Pinpoint the cell where the given text exists, returning its [X, Y] midpoint coordinate. 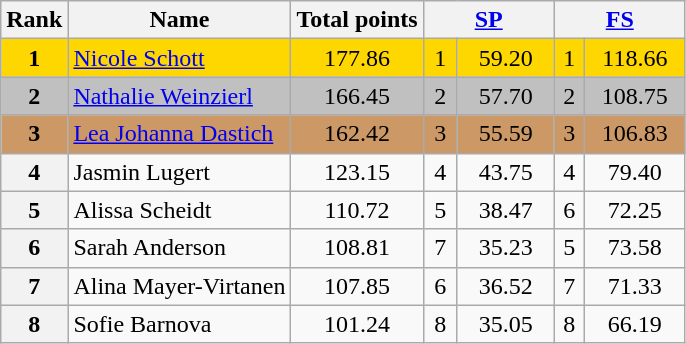
177.86 [357, 58]
162.42 [357, 134]
57.70 [506, 96]
110.72 [357, 210]
55.59 [506, 134]
106.83 [634, 134]
Nathalie Weinzierl [180, 96]
107.85 [357, 286]
Lea Johanna Dastich [180, 134]
118.66 [634, 58]
Alina Mayer-Virtanen [180, 286]
123.15 [357, 172]
Name [180, 20]
43.75 [506, 172]
Sofie Barnova [180, 324]
101.24 [357, 324]
Nicole Schott [180, 58]
79.40 [634, 172]
FS [620, 20]
66.19 [634, 324]
72.25 [634, 210]
73.58 [634, 248]
108.75 [634, 96]
Total points [357, 20]
108.81 [357, 248]
166.45 [357, 96]
38.47 [506, 210]
35.05 [506, 324]
SP [488, 20]
Alissa Scheidt [180, 210]
36.52 [506, 286]
35.23 [506, 248]
Sarah Anderson [180, 248]
71.33 [634, 286]
59.20 [506, 58]
Jasmin Lugert [180, 172]
Rank [34, 20]
